Return [x, y] of the center of cell containing provided text 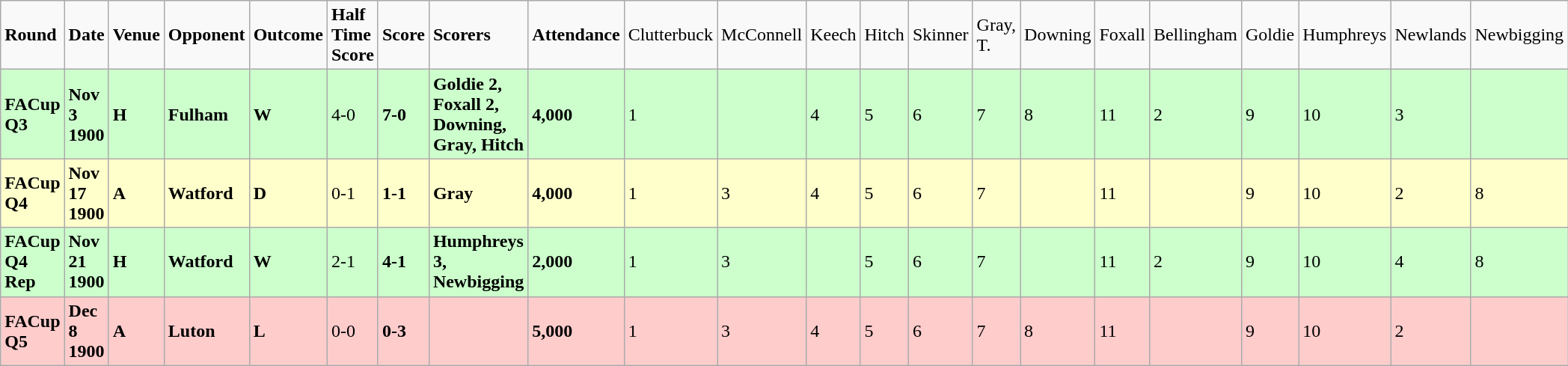
Venue [136, 35]
Nov 17 1900 [87, 193]
Dec 8 1900 [87, 331]
2-1 [352, 262]
Scorers [478, 35]
4-1 [403, 262]
Foxall [1122, 35]
Humphreys [1345, 35]
FACup Q4 [33, 193]
4-0 [352, 114]
Skinner [940, 35]
Humphreys 3, Newbigging [478, 262]
Date [87, 35]
Luton [206, 331]
McConnell [762, 35]
Goldie [1270, 35]
Score [403, 35]
Clutterbuck [670, 35]
Gray [478, 193]
Fulham [206, 114]
Half Time Score [352, 35]
Newlands [1430, 35]
FACup Q3 [33, 114]
Nov 21 1900 [87, 262]
Keech [833, 35]
0-3 [403, 331]
Attendance [576, 35]
0-1 [352, 193]
Newbigging [1519, 35]
Hitch [884, 35]
Gray, T. [996, 35]
D [288, 193]
5,000 [576, 331]
7-0 [403, 114]
Goldie 2, Foxall 2, Downing, Gray, Hitch [478, 114]
Round [33, 35]
1-1 [403, 193]
Opponent [206, 35]
Outcome [288, 35]
Downing [1058, 35]
2,000 [576, 262]
FACup Q5 [33, 331]
Bellingham [1195, 35]
FACup Q4 Rep [33, 262]
L [288, 331]
0-0 [352, 331]
Nov 3 1900 [87, 114]
